Detect which cell encompasses the target text, then output its (X, Y) center coordinate. 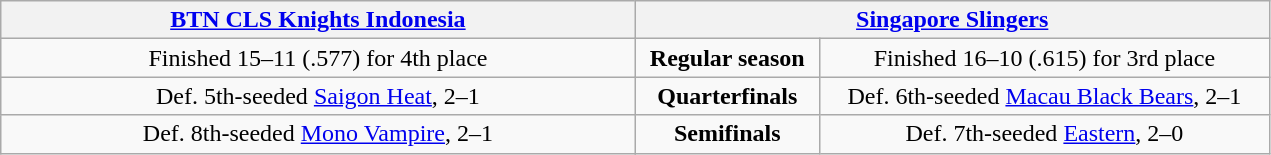
Def. 6th-seeded Macau Black Bears, 2–1 (1044, 96)
Finished 15–11 (.577) for 4th place (318, 58)
Finished 16–10 (.615) for 3rd place (1044, 58)
Def. 5th-seeded Saigon Heat, 2–1 (318, 96)
Def. 8th-seeded Mono Vampire, 2–1 (318, 134)
Quarterfinals (727, 96)
Def. 7th-seeded Eastern, 2–0 (1044, 134)
Regular season (727, 58)
Semifinals (727, 134)
BTN CLS Knights Indonesia (318, 20)
Singapore Slingers (952, 20)
